Provide the [X, Y] coordinate of the cell's center where the given text is located.  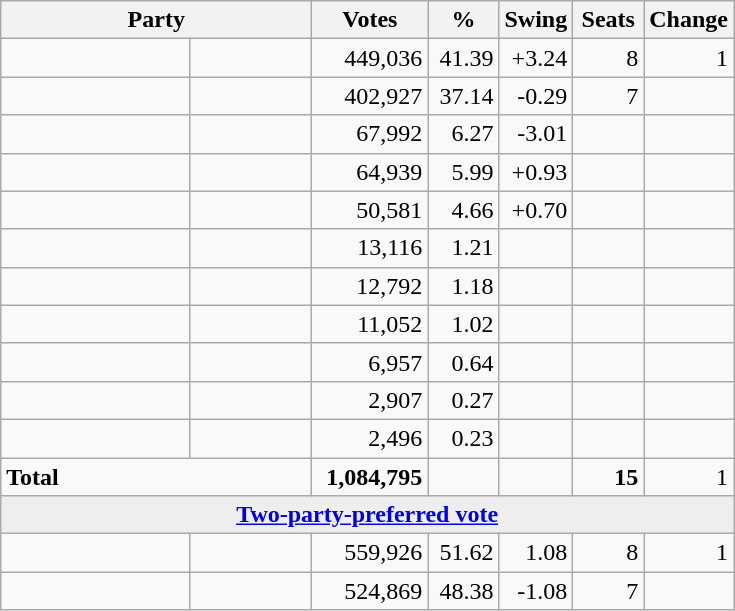
6.27 [464, 134]
0.27 [464, 400]
2,496 [370, 438]
Votes [370, 20]
-3.01 [536, 134]
524,869 [370, 591]
51.62 [464, 553]
6,957 [370, 362]
Party [156, 20]
1.02 [464, 324]
Seats [608, 20]
12,792 [370, 286]
15 [608, 477]
41.39 [464, 58]
Two-party-preferred vote [368, 515]
13,116 [370, 248]
4.66 [464, 210]
67,992 [370, 134]
+3.24 [536, 58]
-0.29 [536, 96]
0.23 [464, 438]
2,907 [370, 400]
1,084,795 [370, 477]
1.18 [464, 286]
Change [689, 20]
11,052 [370, 324]
Swing [536, 20]
402,927 [370, 96]
50,581 [370, 210]
+0.70 [536, 210]
37.14 [464, 96]
+0.93 [536, 172]
1.21 [464, 248]
0.64 [464, 362]
64,939 [370, 172]
-1.08 [536, 591]
5.99 [464, 172]
1.08 [536, 553]
449,036 [370, 58]
% [464, 20]
559,926 [370, 553]
Total [156, 477]
48.38 [464, 591]
